Output the (x, y) coordinate of the center of the cell containing the given text.  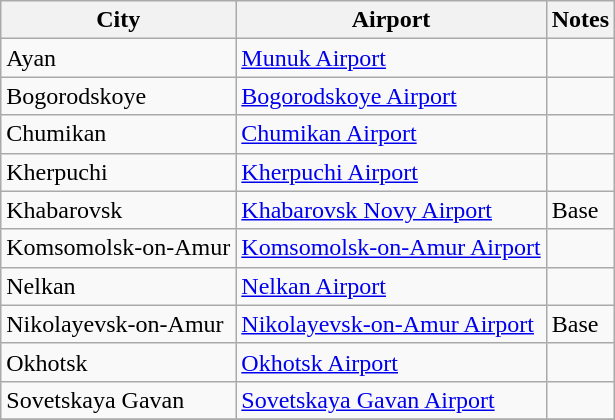
Okhotsk (118, 362)
Sovetskaya Gavan Airport (391, 400)
Notes (580, 20)
Nelkan Airport (391, 286)
Chumikan Airport (391, 134)
Bogorodskoye Airport (391, 96)
Nikolayevsk-on-Amur (118, 324)
Ayan (118, 58)
Munuk Airport (391, 58)
Sovetskaya Gavan (118, 400)
Komsomolsk-on-Amur (118, 248)
Airport (391, 20)
Komsomolsk-on-Amur Airport (391, 248)
Chumikan (118, 134)
Okhotsk Airport (391, 362)
Nelkan (118, 286)
Nikolayevsk-on-Amur Airport (391, 324)
Khabarovsk Novy Airport (391, 210)
Bogorodskoye (118, 96)
City (118, 20)
Kherpuchi Airport (391, 172)
Khabarovsk (118, 210)
Kherpuchi (118, 172)
